Scan for the cell matching the given text and deliver its (X, Y) coordinate at center. 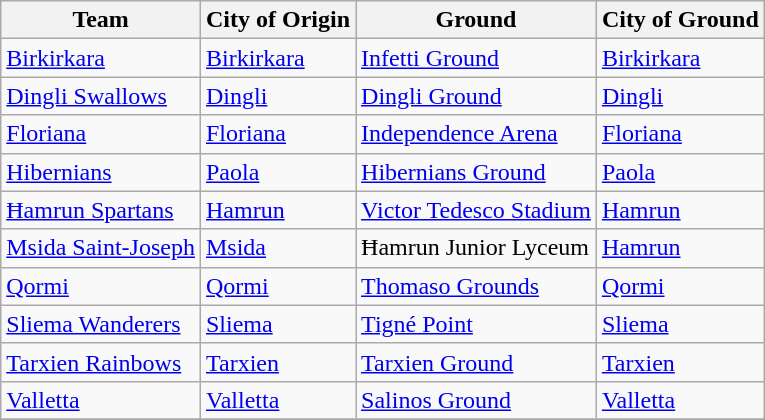
Ħamrun Junior Lyceum (476, 248)
Ground (476, 20)
Tarxien Rainbows (101, 362)
Thomaso Grounds (476, 286)
Hibernians Ground (476, 172)
Dingli Ground (476, 96)
City of Origin (278, 20)
Tigné Point (476, 324)
Salinos Ground (476, 400)
City of Ground (680, 20)
Sliema Wanderers (101, 324)
Team (101, 20)
Hibernians (101, 172)
Independence Arena (476, 134)
Msida (278, 248)
Infetti Ground (476, 58)
Msida Saint-Joseph (101, 248)
Victor Tedesco Stadium (476, 210)
Ħamrun Spartans (101, 210)
Tarxien Ground (476, 362)
Dingli Swallows (101, 96)
